Capture the cell that displays the provided text and extract its [x, y] central coordinate. 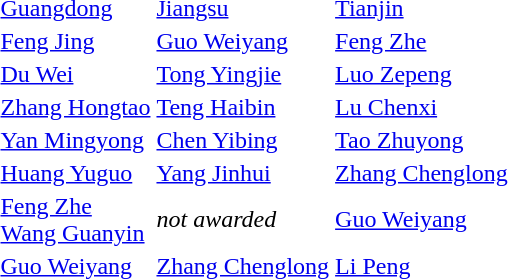
Tong Yingjie [243, 74]
not awarded [243, 220]
Teng Haibin [243, 107]
Guo Weiyang [243, 41]
Yang Jinhui [243, 173]
Chen Yibing [243, 140]
